Output the (X, Y) coordinate of the center of the cell containing the given text.  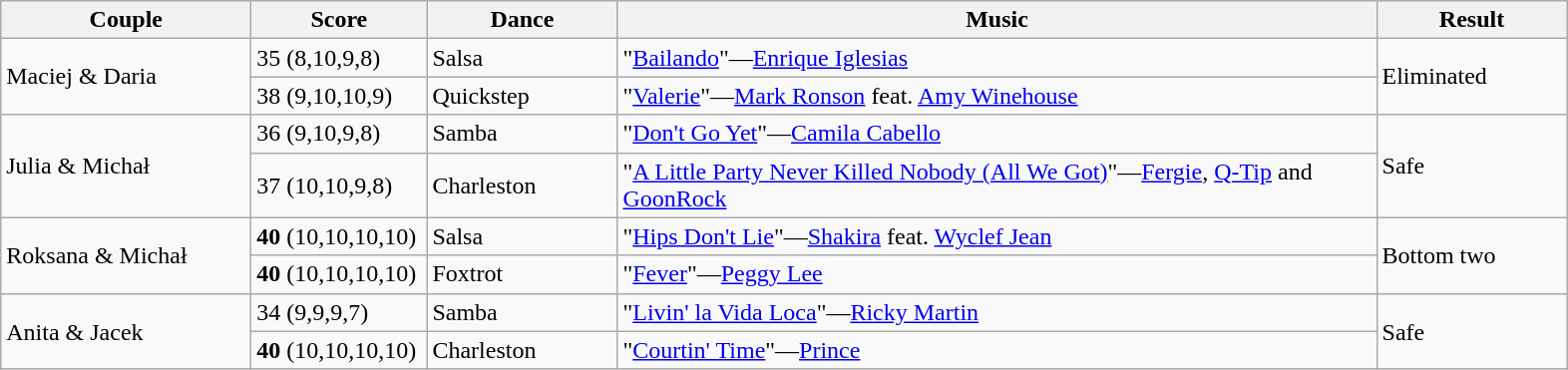
37 (10,10,9,8) (339, 185)
Quickstep (523, 96)
Bottom two (1472, 255)
"Fever"—Peggy Lee (997, 274)
36 (9,10,9,8) (339, 134)
35 (8,10,9,8) (339, 58)
Maciej & Daria (126, 77)
34 (9,9,9,7) (339, 312)
"Courtin' Time"—Prince (997, 350)
Foxtrot (523, 274)
Anita & Jacek (126, 331)
"Valerie"—Mark Ronson feat. Amy Winehouse (997, 96)
"Livin' la Vida Loca"—Ricky Martin (997, 312)
Music (997, 20)
38 (9,10,10,9) (339, 96)
Score (339, 20)
Result (1472, 20)
Eliminated (1472, 77)
"Bailando"—Enrique Iglesias (997, 58)
Couple (126, 20)
"Hips Don't Lie"—Shakira feat. Wyclef Jean (997, 236)
Roksana & Michał (126, 255)
"A Little Party Never Killed Nobody (All We Got)"—Fergie, Q-Tip and GoonRock (997, 185)
Dance (523, 20)
"Don't Go Yet"—Camila Cabello (997, 134)
Julia & Michał (126, 166)
